Return (X, Y) of the center of cell containing provided text 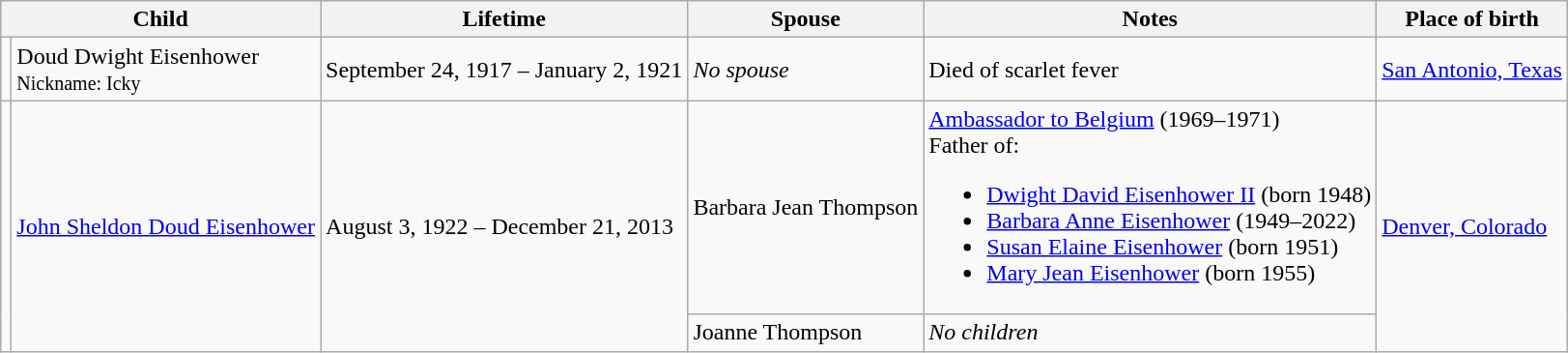
Spouse (806, 19)
Lifetime (504, 19)
August 3, 1922 – December 21, 2013 (504, 226)
Joanne Thompson (806, 333)
No spouse (806, 70)
John Sheldon Doud Eisenhower (166, 226)
Denver, Colorado (1472, 226)
Doud Dwight EisenhowerNickname: Icky (166, 70)
Barbara Jean Thompson (806, 207)
San Antonio, Texas (1472, 70)
Place of birth (1472, 19)
September 24, 1917 – January 2, 1921 (504, 70)
No children (1150, 333)
Child (160, 19)
Notes (1150, 19)
Died of scarlet fever (1150, 70)
